Return the [X, Y] coordinate for the center point of the cell that contains the specified text.  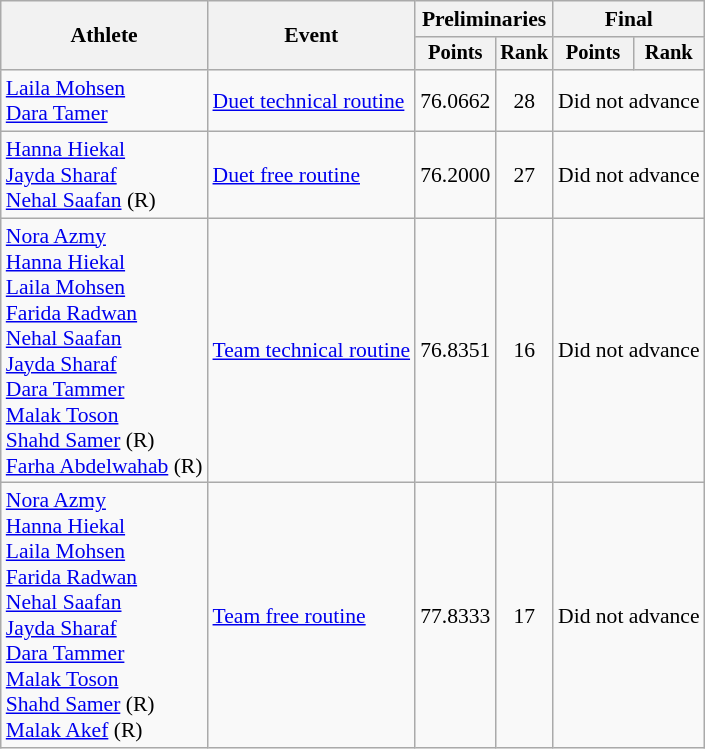
Preliminaries [484, 19]
Hanna HiekalJayda SharafNehal Saafan (R) [104, 176]
76.2000 [455, 176]
Nora AzmyHanna HiekalLaila MohsenFarida RadwanNehal SaafanJayda SharafDara TammerMalak TosonShahd Samer (R)Malak Akef (R) [104, 616]
17 [524, 616]
28 [524, 100]
Laila MohsenDara Tamer [104, 100]
76.0662 [455, 100]
Nora AzmyHanna HiekalLaila MohsenFarida RadwanNehal SaafanJayda SharafDara TammerMalak TosonShahd Samer (R)Farha Abdelwahab (R) [104, 350]
Duet free routine [311, 176]
16 [524, 350]
77.8333 [455, 616]
Athlete [104, 36]
Event [311, 36]
Final [629, 19]
Team free routine [311, 616]
Duet technical routine [311, 100]
76.8351 [455, 350]
27 [524, 176]
Team technical routine [311, 350]
